From the cell containing the given text, extract its center point as (X, Y) coordinate. 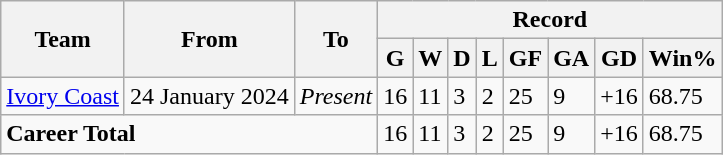
Win% (682, 58)
GF (525, 58)
G (396, 58)
D (462, 58)
Team (63, 39)
From (209, 39)
Ivory Coast (63, 96)
GA (572, 58)
Record (550, 20)
To (336, 39)
24 January 2024 (209, 96)
W (430, 58)
Present (336, 96)
GD (620, 58)
Career Total (190, 134)
L (490, 58)
